Locate the cell with the specified text and output its [X, Y] center coordinate. 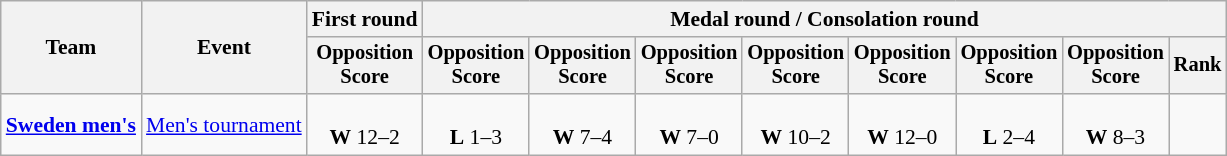
Men's tournament [224, 124]
W 12–2 [365, 124]
W 12–0 [902, 124]
Rank [1198, 66]
L 2–4 [1010, 124]
Medal round / Consolation round [825, 19]
Sweden men's [71, 124]
W 10–2 [796, 124]
L 1–3 [476, 124]
Team [71, 48]
W 7–4 [582, 124]
W 7–0 [690, 124]
W 8–3 [1116, 124]
Event [224, 48]
First round [365, 19]
